Determine the [X, Y] coordinate at the center of the cell enclosing the given text.  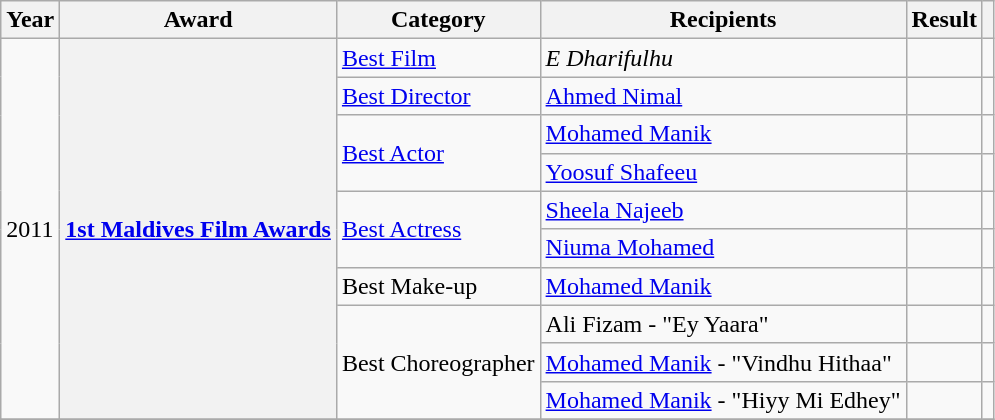
Best Make-up [438, 286]
Best Actor [438, 153]
Mohamed Manik - "Hiyy Mi Edhey" [723, 400]
Best Film [438, 58]
Best Choreographer [438, 362]
1st Maldives Film Awards [198, 230]
Award [198, 20]
Category [438, 20]
2011 [30, 230]
Mohamed Manik - "Vindhu Hithaa" [723, 362]
Result [944, 20]
Best Actress [438, 229]
Sheela Najeeb [723, 210]
Year [30, 20]
Yoosuf Shafeeu [723, 172]
Ahmed Nimal [723, 96]
Recipients [723, 20]
Best Director [438, 96]
Ali Fizam - "Ey Yaara" [723, 324]
E Dharifulhu [723, 58]
Niuma Mohamed [723, 248]
